Return [x, y] of the center of cell containing provided text 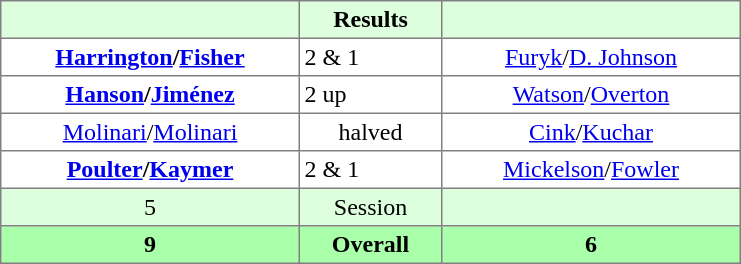
Harrington/Fisher [150, 57]
6 [591, 245]
Overall [370, 245]
halved [370, 132]
5 [150, 207]
Watson/Overton [591, 95]
Furyk/D. Johnson [591, 57]
Molinari/Molinari [150, 132]
2 up [370, 95]
Mickelson/Fowler [591, 170]
Session [370, 207]
Hanson/Jiménez [150, 95]
Results [370, 20]
9 [150, 245]
Cink/Kuchar [591, 132]
Poulter/Kaymer [150, 170]
